Determine the [X, Y] coordinate at the center of the cell enclosing the given text.  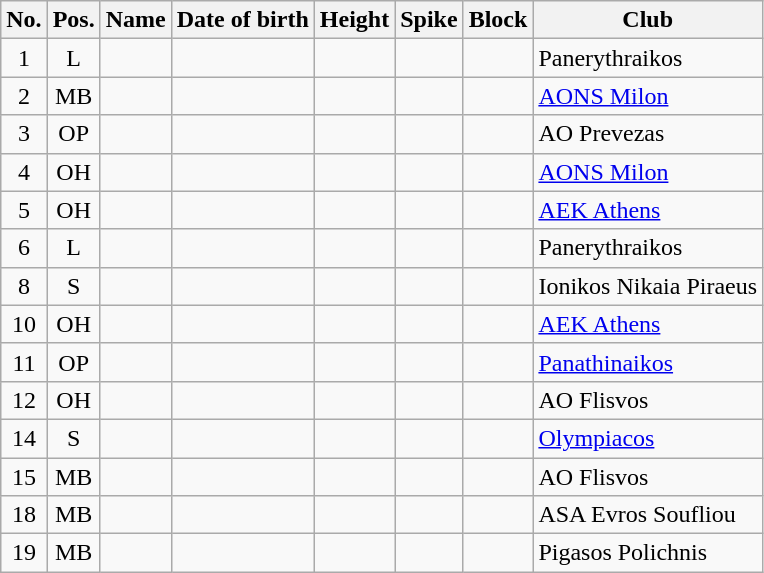
Olympiacos [648, 438]
AO Prevezas [648, 134]
Pos. [74, 20]
18 [24, 515]
Ionikos Nikaia Piraeus [648, 286]
12 [24, 400]
6 [24, 248]
Date of birth [242, 20]
No. [24, 20]
8 [24, 286]
3 [24, 134]
2 [24, 96]
19 [24, 553]
ASA Evros Soufliou [648, 515]
10 [24, 324]
Name [136, 20]
5 [24, 210]
15 [24, 477]
4 [24, 172]
Club [648, 20]
Panathinaikos [648, 362]
Spike [429, 20]
1 [24, 58]
Block [498, 20]
Pigasos Polichnis [648, 553]
11 [24, 362]
Height [354, 20]
14 [24, 438]
